Return the [X, Y] coordinate for the center point of the cell that contains the specified text.  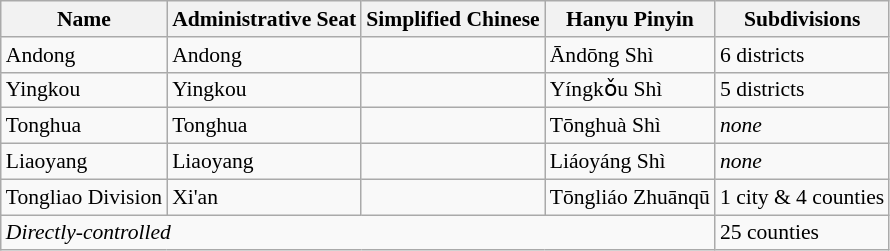
Name [84, 19]
Tongliao Division [84, 197]
Administrative Seat [264, 19]
Simplified Chinese [452, 19]
Liáoyáng Shì [630, 162]
Yíngkǒu Shì [630, 90]
25 counties [802, 233]
Subdivisions [802, 19]
Tōnghuà Shì [630, 126]
Hanyu Pinyin [630, 19]
Tōngliáo Zhuānqū [630, 197]
6 districts [802, 55]
1 city & 4 counties [802, 197]
5 districts [802, 90]
Xi'an [264, 197]
Directly-controlled [358, 233]
Āndōng Shì [630, 55]
